Locate the cell with the specified text and output its (X, Y) center coordinate. 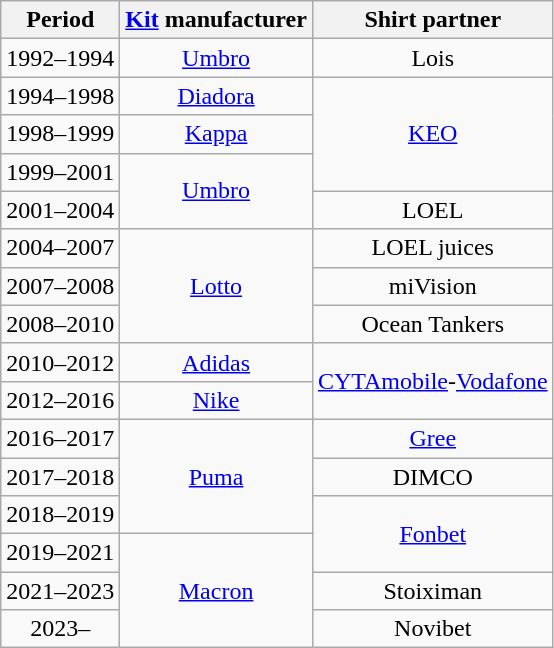
Ocean Tankers (432, 324)
CYTAmobile-Vodafone (432, 381)
2016–2017 (60, 438)
Kit manufacturer (216, 20)
LOEL (432, 210)
Stoiximan (432, 591)
Diadora (216, 96)
1998–1999 (60, 134)
Nike (216, 400)
2023– (60, 629)
miVision (432, 286)
Kappa (216, 134)
Lois (432, 58)
Lotto (216, 286)
Puma (216, 476)
2001–2004 (60, 210)
2008–2010 (60, 324)
1992–1994 (60, 58)
1994–1998 (60, 96)
Macron (216, 591)
2019–2021 (60, 553)
Fonbet (432, 534)
LOEL juices (432, 248)
Period (60, 20)
1999–2001 (60, 172)
Adidas (216, 362)
2007–2008 (60, 286)
2018–2019 (60, 515)
Gree (432, 438)
KEO (432, 134)
Novibet (432, 629)
2021–2023 (60, 591)
2017–2018 (60, 477)
2010–2012 (60, 362)
2004–2007 (60, 248)
2012–2016 (60, 400)
Shirt partner (432, 20)
DIMCO (432, 477)
